Provide the [x, y] coordinate of the cell's center where the given text is located.  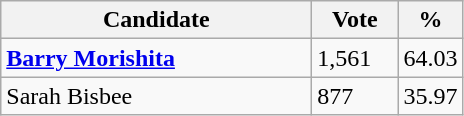
35.97 [430, 96]
Candidate [156, 20]
Vote [355, 20]
877 [355, 96]
Barry Morishita [156, 58]
1,561 [355, 58]
% [430, 20]
Sarah Bisbee [156, 96]
64.03 [430, 58]
